Return (X, Y) of the center of cell containing provided text 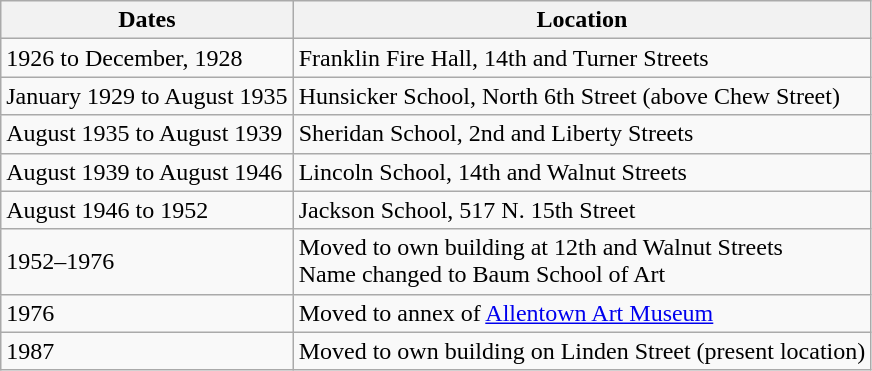
August 1939 to August 1946 (147, 172)
Moved to own building on Linden Street (present location) (582, 351)
1976 (147, 313)
Sheridan School, 2nd and Liberty Streets (582, 134)
August 1935 to August 1939 (147, 134)
1926 to December, 1928 (147, 58)
Moved to annex of Allentown Art Museum (582, 313)
Dates (147, 20)
August 1946 to 1952 (147, 210)
Location (582, 20)
1987 (147, 351)
1952–1976 (147, 262)
Moved to own building at 12th and Walnut StreetsName changed to Baum School of Art (582, 262)
Franklin Fire Hall, 14th and Turner Streets (582, 58)
Lincoln School, 14th and Walnut Streets (582, 172)
Jackson School, 517 N. 15th Street (582, 210)
Hunsicker School, North 6th Street (above Chew Street) (582, 96)
January 1929 to August 1935 (147, 96)
